Detect which cell encompasses the target text, then output its [X, Y] center coordinate. 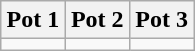
Pot 3 [161, 20]
Pot 1 [33, 20]
Pot 2 [97, 20]
